Search for the cell housing the specified text and yield its (X, Y) center coordinate. 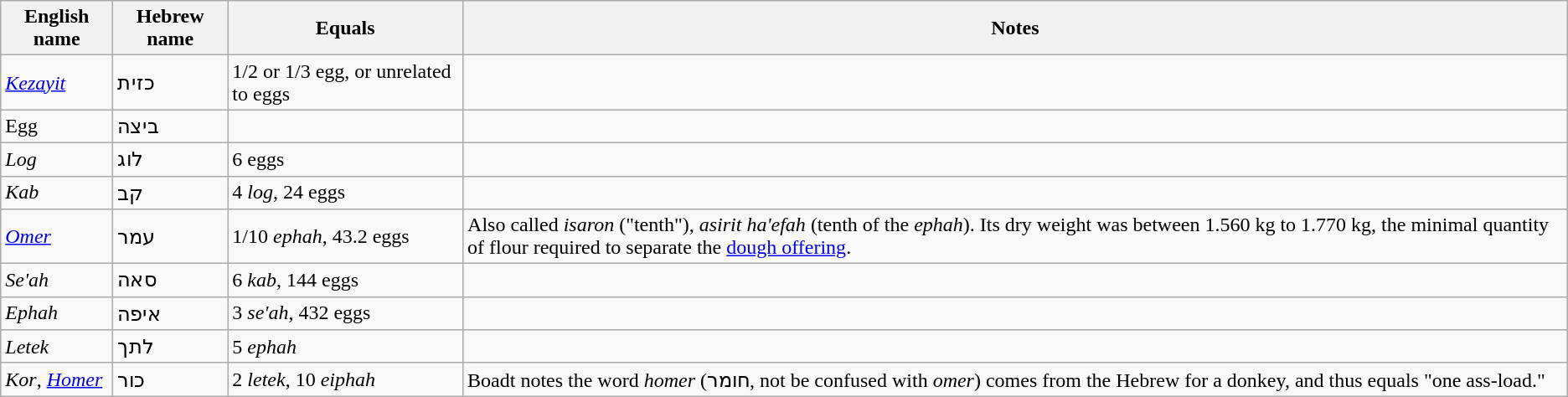
עמר (171, 236)
5 ephah (345, 347)
Kor, Homer (57, 379)
Notes (1015, 28)
איפה (171, 313)
כזית (171, 82)
6 kab, 144 eggs (345, 281)
Kab (57, 193)
6 eggs (345, 159)
Boadt notes the word homer (חומר, not be confused with omer) comes from the Hebrew for a donkey, and thus equals "one ass-load." (1015, 379)
Hebrew name (171, 28)
Ephah (57, 313)
כור (171, 379)
ביצה (171, 126)
לתך (171, 347)
Omer (57, 236)
3 se'ah, 432 eggs (345, 313)
Letek (57, 347)
Equals (345, 28)
2 letek, 10 eiphah (345, 379)
קב (171, 193)
Log (57, 159)
1/10 ephah, 43.2 eggs (345, 236)
לוג (171, 159)
Kezayit (57, 82)
Egg (57, 126)
Se'ah (57, 281)
סאה (171, 281)
4 log, 24 eggs (345, 193)
English name (57, 28)
1/2 or 1/3 egg, or unrelated to eggs (345, 82)
